Return [x, y] of the center of cell containing provided text 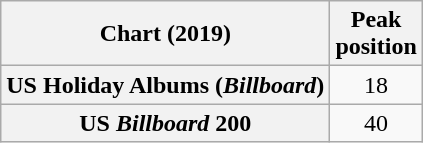
US Holiday Albums (Billboard) [166, 85]
Peakposition [376, 34]
Chart (2019) [166, 34]
US Billboard 200 [166, 123]
40 [376, 123]
18 [376, 85]
